Identify which cell holds the provided text, then report its [x, y] central coordinate. 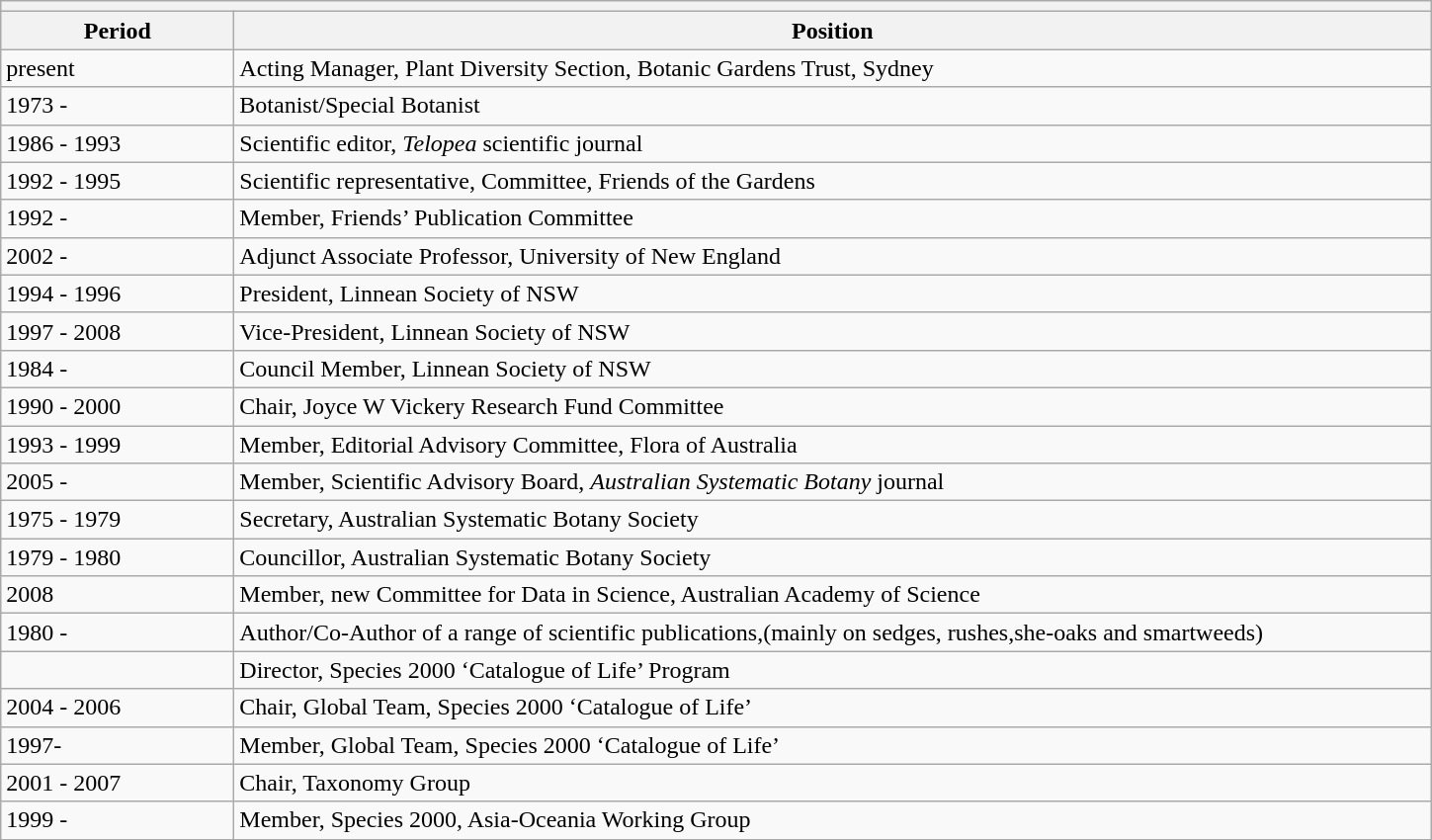
Author/Co-Author of a range of scientific publications,(mainly on sedges, rushes,she-oaks and smartweeds) [832, 632]
Member, Editorial Advisory Committee, Flora of Australia [832, 444]
1992 - [118, 218]
Adjunct Associate Professor, University of New England [832, 256]
Scientific editor, Telopea scientific journal [832, 143]
Botanist/Special Botanist [832, 106]
1990 - 2000 [118, 406]
Director, Species 2000 ‘Catalogue of Life’ Program [832, 670]
2004 - 2006 [118, 708]
President, Linnean Society of NSW [832, 294]
Member, Scientific Advisory Board, Australian Systematic Botany journal [832, 482]
Acting Manager, Plant Diversity Section, Botanic Gardens Trust, Sydney [832, 68]
1993 - 1999 [118, 444]
Member, Global Team, Species 2000 ‘Catalogue of Life’ [832, 745]
1975 - 1979 [118, 520]
1992 - 1995 [118, 181]
1999 - [118, 820]
2002 - [118, 256]
Councillor, Australian Systematic Botany Society [832, 557]
Council Member, Linnean Society of NSW [832, 369]
1980 - [118, 632]
Member, new Committee for Data in Science, Australian Academy of Science [832, 595]
1986 - 1993 [118, 143]
Chair, Joyce W Vickery Research Fund Committee [832, 406]
Chair, Taxonomy Group [832, 783]
2008 [118, 595]
2001 - 2007 [118, 783]
1997- [118, 745]
present [118, 68]
Chair, Global Team, Species 2000 ‘Catalogue of Life’ [832, 708]
2005 - [118, 482]
Scientific representative, Committee, Friends of the Gardens [832, 181]
1973 - [118, 106]
Position [832, 31]
Member, Friends’ Publication Committee [832, 218]
1994 - 1996 [118, 294]
Period [118, 31]
Secretary, Australian Systematic Botany Society [832, 520]
1979 - 1980 [118, 557]
1984 - [118, 369]
Member, Species 2000, Asia-Oceania Working Group [832, 820]
1997 - 2008 [118, 331]
Vice-President, Linnean Society of NSW [832, 331]
